Locate the cell with the specified text and output its (X, Y) center coordinate. 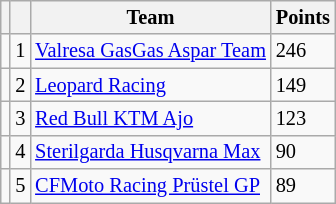
1 (20, 51)
Valresa GasGas Aspar Team (150, 51)
Team (150, 17)
90 (303, 152)
123 (303, 118)
Red Bull KTM Ajo (150, 118)
Leopard Racing (150, 85)
89 (303, 186)
Points (303, 17)
Sterilgarda Husqvarna Max (150, 152)
5 (20, 186)
246 (303, 51)
4 (20, 152)
3 (20, 118)
CFMoto Racing Prüstel GP (150, 186)
2 (20, 85)
149 (303, 85)
